Output the (X, Y) coordinate of the center of the cell containing the given text.  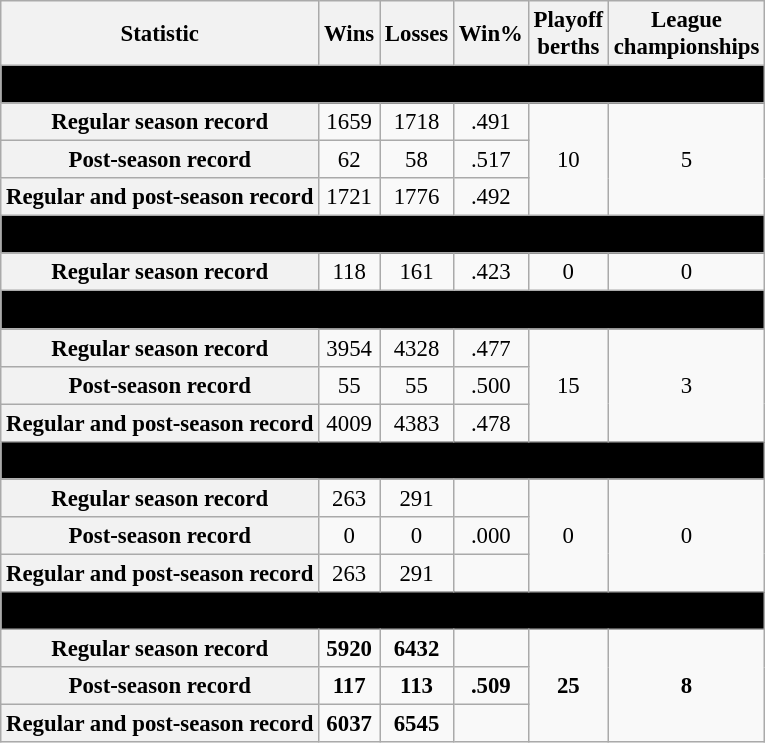
4328 (417, 348)
62 (350, 160)
10 (568, 160)
1718 (417, 122)
.000 (490, 536)
.423 (490, 273)
161 (417, 273)
113 (417, 686)
Syracuse Chiefs (Eastern League) (1956–1957) (383, 235)
6432 (417, 648)
Wins (350, 34)
3954 (350, 348)
1776 (417, 197)
Syracuse Mets (2019–present) (383, 460)
4383 (417, 423)
5920 (350, 648)
All-time records (1934–55, 1956–57, 1961–present) (383, 611)
25 (568, 686)
.492 (490, 197)
15 (568, 386)
8 (686, 686)
1721 (350, 197)
.500 (490, 385)
.509 (490, 686)
Win% (490, 34)
Losses (417, 34)
4009 (350, 423)
117 (350, 686)
6545 (417, 724)
118 (350, 273)
5 (686, 160)
.478 (490, 423)
.517 (490, 160)
Playoffberths (568, 34)
Original Syracuse Chiefs (1934–1955) (383, 85)
1659 (350, 122)
Statistic (160, 34)
3 (686, 386)
6037 (350, 724)
.477 (490, 348)
.491 (490, 122)
Leaguechampionships (686, 34)
58 (417, 160)
Second Syracuse Chiefs / SkyChiefs (1961–2018) (383, 310)
